Scan for the cell matching the given text and deliver its (X, Y) coordinate at center. 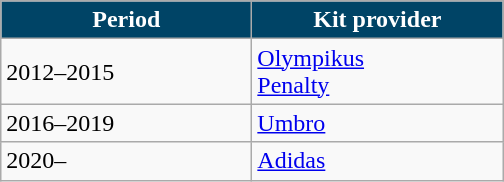
OlympikusPenalty (378, 72)
2016–2019 (126, 123)
2020– (126, 161)
Adidas (378, 161)
Period (126, 20)
Umbro (378, 123)
Kit provider (378, 20)
2012–2015 (126, 72)
